Search for the cell housing the specified text and yield its [X, Y] center coordinate. 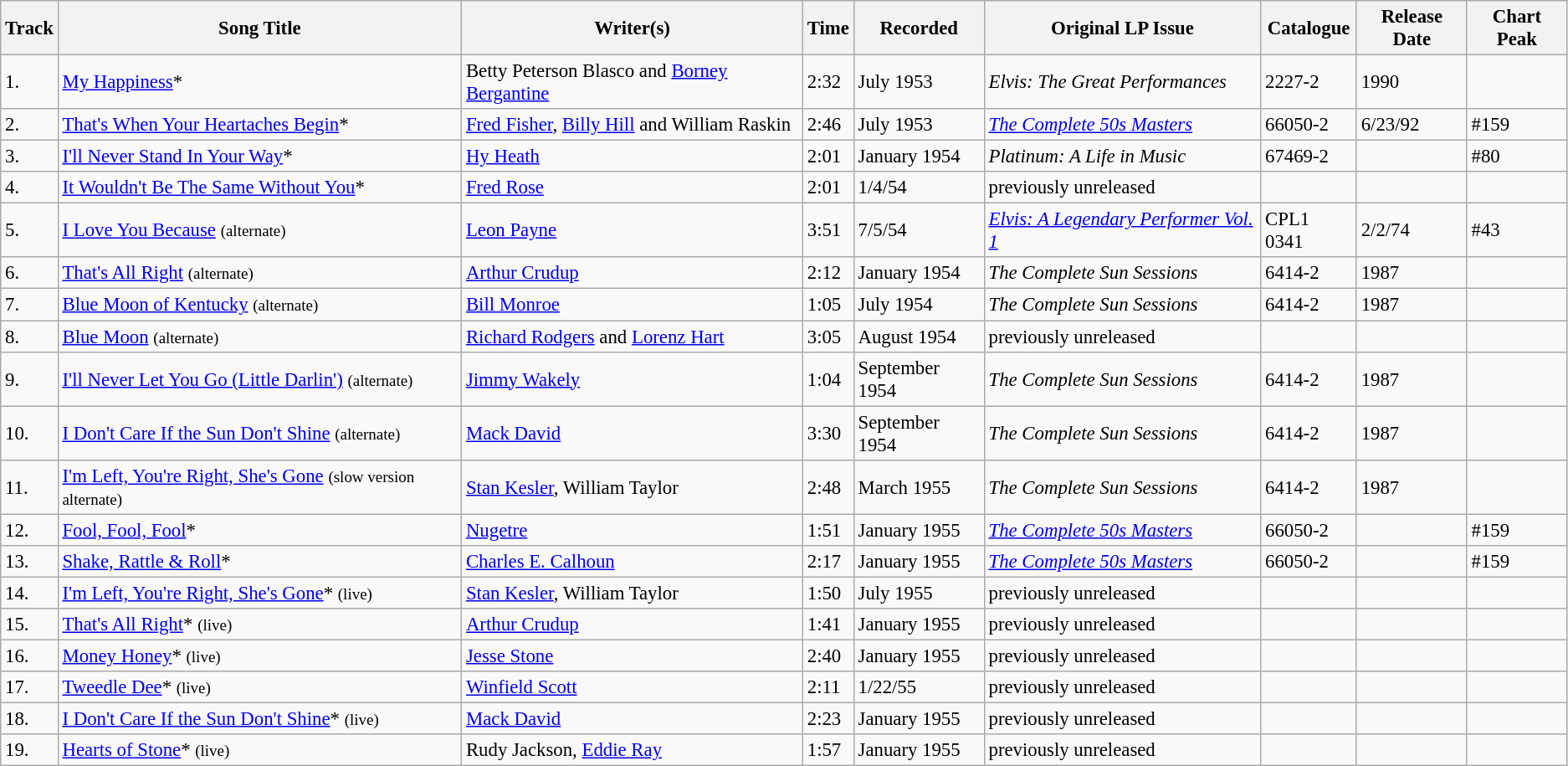
I Don't Care If the Sun Don't Shine* (live) [259, 719]
1. [29, 82]
16. [29, 655]
Rudy Jackson, Eddie Ray [633, 750]
Richard Rodgers and Lorenz Hart [633, 337]
Jimmy Wakely [633, 378]
2:46 [828, 125]
Hy Heath [633, 157]
12. [29, 530]
2:48 [828, 487]
I Love You Because (alternate) [259, 231]
7. [29, 305]
Track [29, 28]
August 1954 [919, 337]
1/4/54 [919, 188]
Elvis: The Great Performances [1123, 82]
My Happiness* [259, 82]
Fred Rose [633, 188]
I'm Left, You're Right, She's Gone (slow version alternate) [259, 487]
3:05 [828, 337]
July 1954 [919, 305]
7/5/54 [919, 231]
1:50 [828, 593]
4. [29, 188]
1/22/55 [919, 687]
Charles E. Calhoun [633, 562]
19. [29, 750]
1:41 [828, 625]
Money Honey* (live) [259, 655]
11. [29, 487]
15. [29, 625]
#43 [1516, 231]
March 1955 [919, 487]
I'll Never Let You Go (Little Darlin') (alternate) [259, 378]
Shake, Rattle & Roll* [259, 562]
2:40 [828, 655]
Recorded [919, 28]
17. [29, 687]
2. [29, 125]
I Don't Care If the Sun Don't Shine (alternate) [259, 434]
I'm Left, You're Right, She's Gone* (live) [259, 593]
2:11 [828, 687]
Betty Peterson Blasco and Borney Bergantine [633, 82]
10. [29, 434]
2227-2 [1309, 82]
1:05 [828, 305]
Original LP Issue [1123, 28]
Elvis: A Legendary Performer Vol. 1 [1123, 231]
Blue Moon (alternate) [259, 337]
3:51 [828, 231]
#80 [1516, 157]
18. [29, 719]
6. [29, 274]
July 1955 [919, 593]
Winfield Scott [633, 687]
Hearts of Stone* (live) [259, 750]
Bill Monroe [633, 305]
8. [29, 337]
3. [29, 157]
2:32 [828, 82]
Fred Fisher, Billy Hill and William Raskin [633, 125]
1990 [1412, 82]
CPL1 0341 [1309, 231]
Platinum: A Life in Music [1123, 157]
9. [29, 378]
Blue Moon of Kentucky (alternate) [259, 305]
Writer(s) [633, 28]
Nugetre [633, 530]
That's All Right (alternate) [259, 274]
Jesse Stone [633, 655]
2:23 [828, 719]
3:30 [828, 434]
Chart Peak [1516, 28]
2/2/74 [1412, 231]
14. [29, 593]
Tweedle Dee* (live) [259, 687]
2:17 [828, 562]
Release Date [1412, 28]
Leon Payne [633, 231]
5. [29, 231]
6/23/92 [1412, 125]
That's All Right* (live) [259, 625]
I'll Never Stand In Your Way* [259, 157]
1:57 [828, 750]
Catalogue [1309, 28]
That's When Your Heartaches Begin* [259, 125]
1:51 [828, 530]
Fool, Fool, Fool* [259, 530]
Song Title [259, 28]
Time [828, 28]
1:04 [828, 378]
2:12 [828, 274]
It Wouldn't Be The Same Without You* [259, 188]
67469-2 [1309, 157]
13. [29, 562]
